Determine the [x, y] coordinate at the center of the cell enclosing the given text.  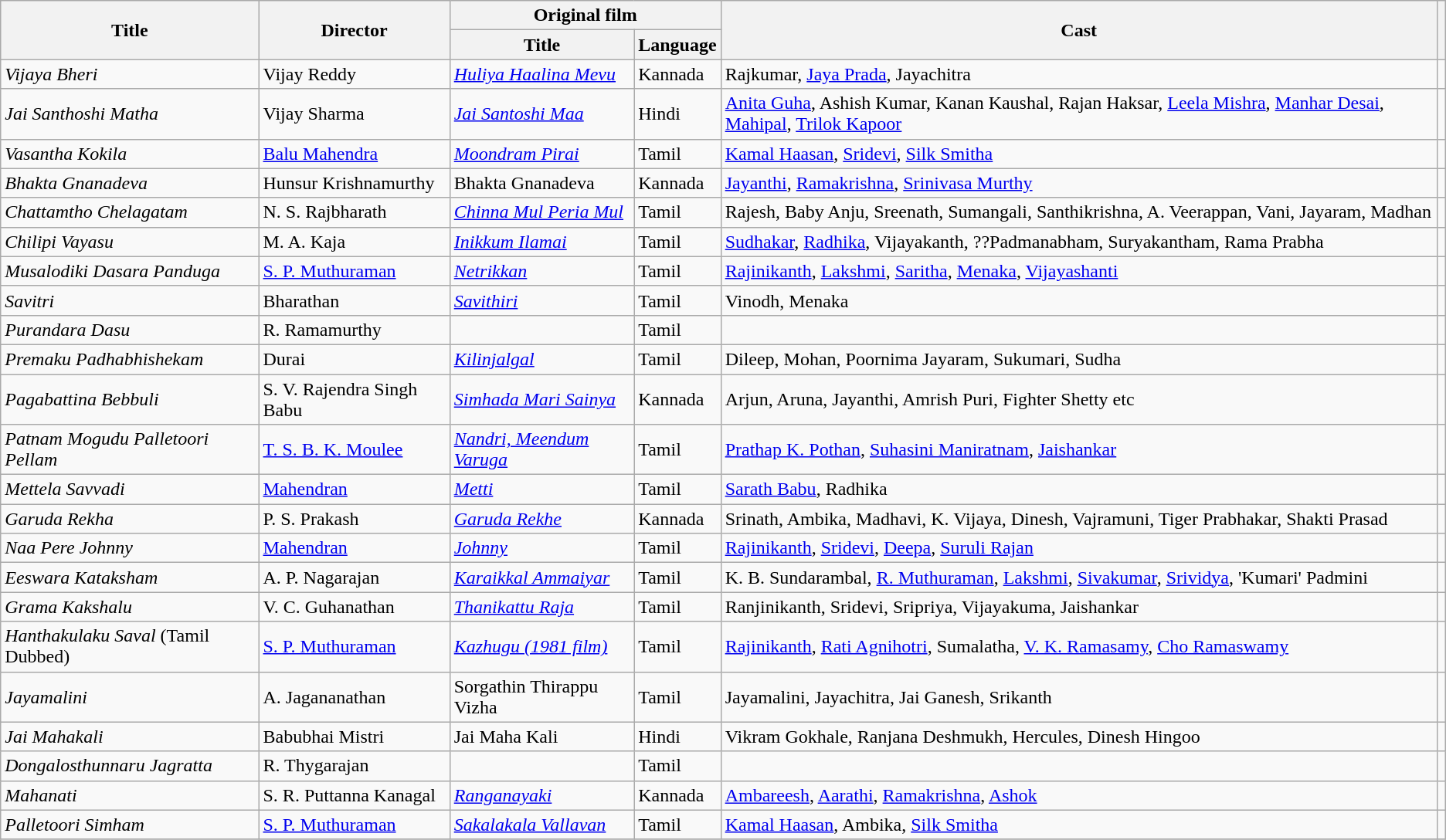
Jayamalini [130, 696]
Rajinikanth, Sridevi, Deepa, Suruli Rajan [1078, 548]
Metti [541, 489]
Vijaya Bheri [130, 74]
Jai Mahakali [130, 737]
Kamal Haasan, Sridevi, Silk Smitha [1078, 154]
Rajesh, Baby Anju, Sreenath, Sumangali, Santhikrishna, A. Veerappan, Vani, Jayaram, Madhan [1078, 212]
N. S. Rajbharath [354, 212]
Kilinjalgal [541, 359]
Johnny [541, 548]
Sarath Babu, Radhika [1078, 489]
Language [677, 45]
Garuda Rekha [130, 519]
Pagabattina Bebbuli [130, 398]
Kazhugu (1981 film) [541, 647]
Balu Mahendra [354, 154]
Vijay Sharma [354, 114]
K. B. Sundarambal, R. Muthuraman, Lakshmi, Sivakumar, Srividya, 'Kumari' Padmini [1078, 577]
Chinna Mul Peria Mul [541, 212]
S. R. Puttanna Kanagal [354, 795]
Mahanati [130, 795]
Arjun, Aruna, Jayanthi, Amrish Puri, Fighter Shetty etc [1078, 398]
Sakalakala Vallavan [541, 825]
Inikkum Ilamai [541, 242]
Thanikattu Raja [541, 607]
Savithiri [541, 300]
A. P. Nagarajan [354, 577]
Nandri, Meendum Varuga [541, 449]
Dongalosthunnaru Jagratta [130, 766]
Vikram Gokhale, Ranjana Deshmukh, Hercules, Dinesh Hingoo [1078, 737]
T. S. B. K. Moulee [354, 449]
Vijay Reddy [354, 74]
Rajkumar, Jaya Prada, Jayachitra [1078, 74]
Bharathan [354, 300]
Savitri [130, 300]
Mettela Savvadi [130, 489]
Simhada Mari Sainya [541, 398]
Original film [586, 15]
Vinodh, Menaka [1078, 300]
Netrikkan [541, 271]
Prathap K. Pothan, Suhasini Maniratnam, Jaishankar [1078, 449]
Jayamalini, Jayachitra, Jai Ganesh, Srikanth [1078, 696]
R. Thygarajan [354, 766]
Moondram Pirai [541, 154]
Jai Santhoshi Matha [130, 114]
Chilipi Vayasu [130, 242]
Hunsur Krishnamurthy [354, 183]
Karaikkal Ammaiyar [541, 577]
Purandara Dasu [130, 330]
R. Ramamurthy [354, 330]
Naa Pere Johnny [130, 548]
Babubhai Mistri [354, 737]
Garuda Rekhe [541, 519]
Huliya Haalina Mevu [541, 74]
Jai Santoshi Maa [541, 114]
Chattamtho Chelagatam [130, 212]
Sorgathin Thirappu Vizha [541, 696]
Anita Guha, Ashish Kumar, Kanan Kaushal, Rajan Haksar, Leela Mishra, Manhar Desai, Mahipal, Trilok Kapoor [1078, 114]
Rajinikanth, Rati Agnihotri, Sumalatha, V. K. Ramasamy, Cho Ramaswamy [1078, 647]
Grama Kakshalu [130, 607]
Durai [354, 359]
Director [354, 30]
Palletoori Simham [130, 825]
A. Jagananathan [354, 696]
Musalodiki Dasara Panduga [130, 271]
Cast [1078, 30]
Vasantha Kokila [130, 154]
Ranjinikanth, Sridevi, Sripriya, Vijayakuma, Jaishankar [1078, 607]
V. C. Guhanathan [354, 607]
Premaku Padhabhishekam [130, 359]
M. A. Kaja [354, 242]
Kamal Haasan, Ambika, Silk Smitha [1078, 825]
Jai Maha Kali [541, 737]
Hanthakulaku Saval (Tamil Dubbed) [130, 647]
Jayanthi, Ramakrishna, Srinivasa Murthy [1078, 183]
Dileep, Mohan, Poornima Jayaram, Sukumari, Sudha [1078, 359]
P. S. Prakash [354, 519]
Srinath, Ambika, Madhavi, K. Vijaya, Dinesh, Vajramuni, Tiger Prabhakar, Shakti Prasad [1078, 519]
Patnam Mogudu Palletoori Pellam [130, 449]
Rajinikanth, Lakshmi, Saritha, Menaka, Vijayashanti [1078, 271]
Ranganayaki [541, 795]
Sudhakar, Radhika, Vijayakanth, ??Padmanabham, Suryakantham, Rama Prabha [1078, 242]
Eeswara Kataksham [130, 577]
S. V. Rajendra Singh Babu [354, 398]
Ambareesh, Aarathi, Ramakrishna, Ashok [1078, 795]
